Search for the cell housing the specified text and yield its (x, y) center coordinate. 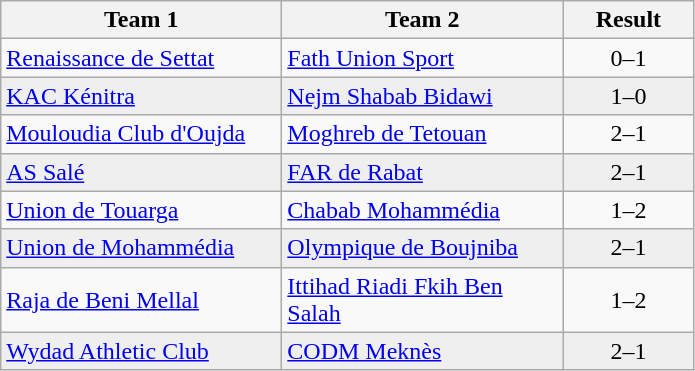
Mouloudia Club d'Oujda (142, 134)
1–0 (628, 96)
Team 1 (142, 20)
Renaissance de Settat (142, 58)
AS Salé (142, 172)
Union de Touarga (142, 210)
Wydad Athletic Club (142, 351)
KAC Kénitra (142, 96)
Olympique de Boujniba (422, 248)
Raja de Beni Mellal (142, 300)
0–1 (628, 58)
Nejm Shabab Bidawi (422, 96)
Union de Mohammédia (142, 248)
Fath Union Sport (422, 58)
Team 2 (422, 20)
Moghreb de Tetouan (422, 134)
Chabab Mohammédia (422, 210)
Ittihad Riadi Fkih Ben Salah (422, 300)
Result (628, 20)
CODM Meknès (422, 351)
FAR de Rabat (422, 172)
